For the text-containing cell, return its midpoint in (x, y) coordinate format. 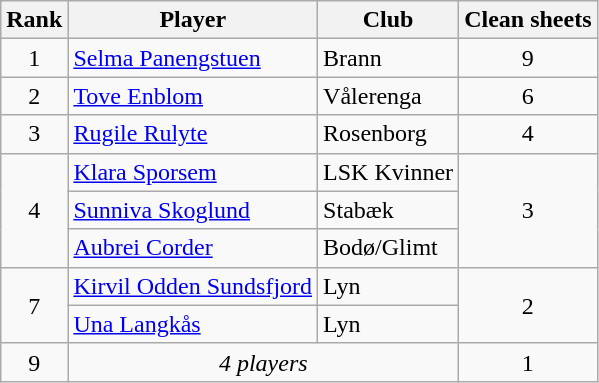
Rosenborg (388, 134)
Una Langkås (193, 324)
Sunniva Skoglund (193, 210)
Club (388, 20)
LSK Kvinner (388, 172)
Tove Enblom (193, 96)
Klara Sporsem (193, 172)
Rugile Rulyte (193, 134)
Brann (388, 58)
Stabæk (388, 210)
Clean sheets (528, 20)
Aubrei Corder (193, 248)
6 (528, 96)
7 (34, 305)
Selma Panengstuen (193, 58)
Bodø/Glimt (388, 248)
Player (193, 20)
Rank (34, 20)
4 players (264, 362)
Kirvil Odden Sundsfjord (193, 286)
Vålerenga (388, 96)
